Locate the cell with the specified text and output its [X, Y] center coordinate. 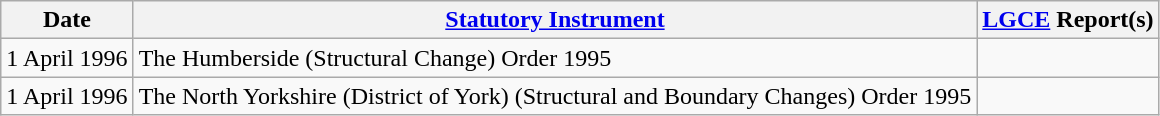
The North Yorkshire (District of York) (Structural and Boundary Changes) Order 1995 [555, 96]
Date [67, 20]
LGCE Report(s) [1068, 20]
Statutory Instrument [555, 20]
The Humberside (Structural Change) Order 1995 [555, 58]
